Scan for the cell matching the given text and deliver its [X, Y] coordinate at center. 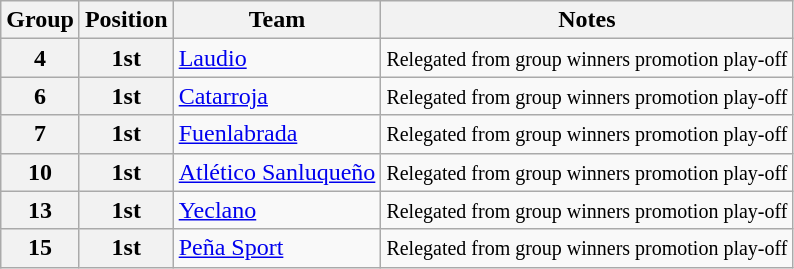
Fuenlabrada [277, 134]
15 [40, 248]
Yeclano [277, 210]
10 [40, 172]
Laudio [277, 58]
7 [40, 134]
13 [40, 210]
Peña Sport [277, 248]
Group [40, 20]
Team [277, 20]
Atlético Sanluqueño [277, 172]
4 [40, 58]
6 [40, 96]
Catarroja [277, 96]
Notes [587, 20]
Position [126, 20]
